For the text-containing cell, return its midpoint in (X, Y) coordinate format. 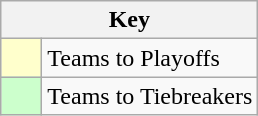
Teams to Tiebreakers (150, 96)
Teams to Playoffs (150, 58)
Key (130, 20)
